Scan for the cell matching the given text and deliver its [x, y] coordinate at center. 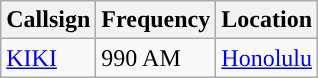
990 AM [156, 58]
KIKI [48, 58]
Location [267, 20]
Callsign [48, 20]
Frequency [156, 20]
Honolulu [267, 58]
